Detect which cell encompasses the target text, then output its [x, y] center coordinate. 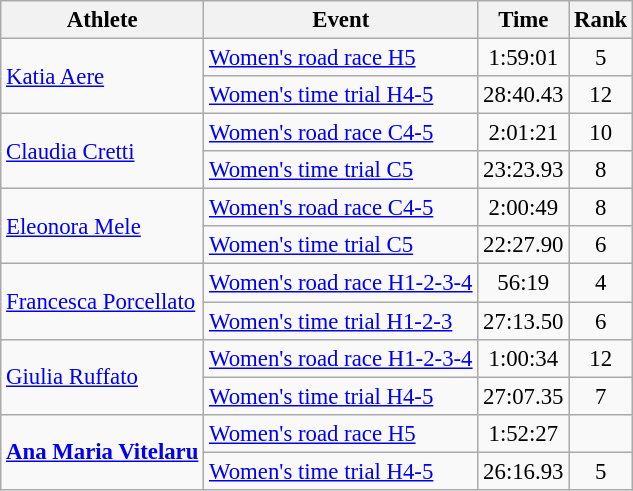
1:59:01 [524, 58]
27:13.50 [524, 321]
Giulia Ruffato [102, 376]
7 [601, 396]
28:40.43 [524, 95]
Eleonora Mele [102, 226]
Francesca Porcellato [102, 302]
Claudia Cretti [102, 152]
Katia Aere [102, 76]
2:01:21 [524, 133]
Athlete [102, 20]
27:07.35 [524, 396]
10 [601, 133]
23:23.93 [524, 170]
56:19 [524, 283]
Women's time trial H1-2-3 [341, 321]
Rank [601, 20]
4 [601, 283]
26:16.93 [524, 471]
Ana Maria Vitelaru [102, 452]
22:27.90 [524, 245]
Time [524, 20]
Event [341, 20]
2:00:49 [524, 208]
1:52:27 [524, 433]
1:00:34 [524, 358]
